Find where the given text appears and provide that cell's center as [x, y] coordinate. 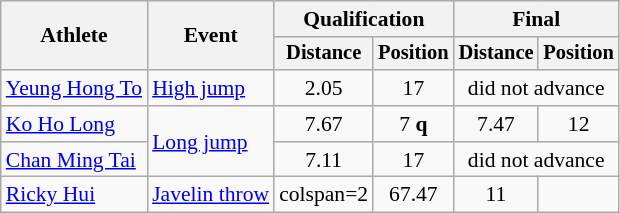
7 q [413, 124]
Final [536, 19]
Event [210, 36]
7.47 [496, 124]
Ko Ho Long [74, 124]
Yeung Hong To [74, 88]
7.67 [324, 124]
67.47 [413, 195]
colspan=2 [324, 195]
2.05 [324, 88]
Athlete [74, 36]
7.11 [324, 160]
High jump [210, 88]
Qualification [364, 19]
12 [578, 124]
Chan Ming Tai [74, 160]
Javelin throw [210, 195]
Long jump [210, 142]
11 [496, 195]
Ricky Hui [74, 195]
